For the text-containing cell, return its midpoint in (x, y) coordinate format. 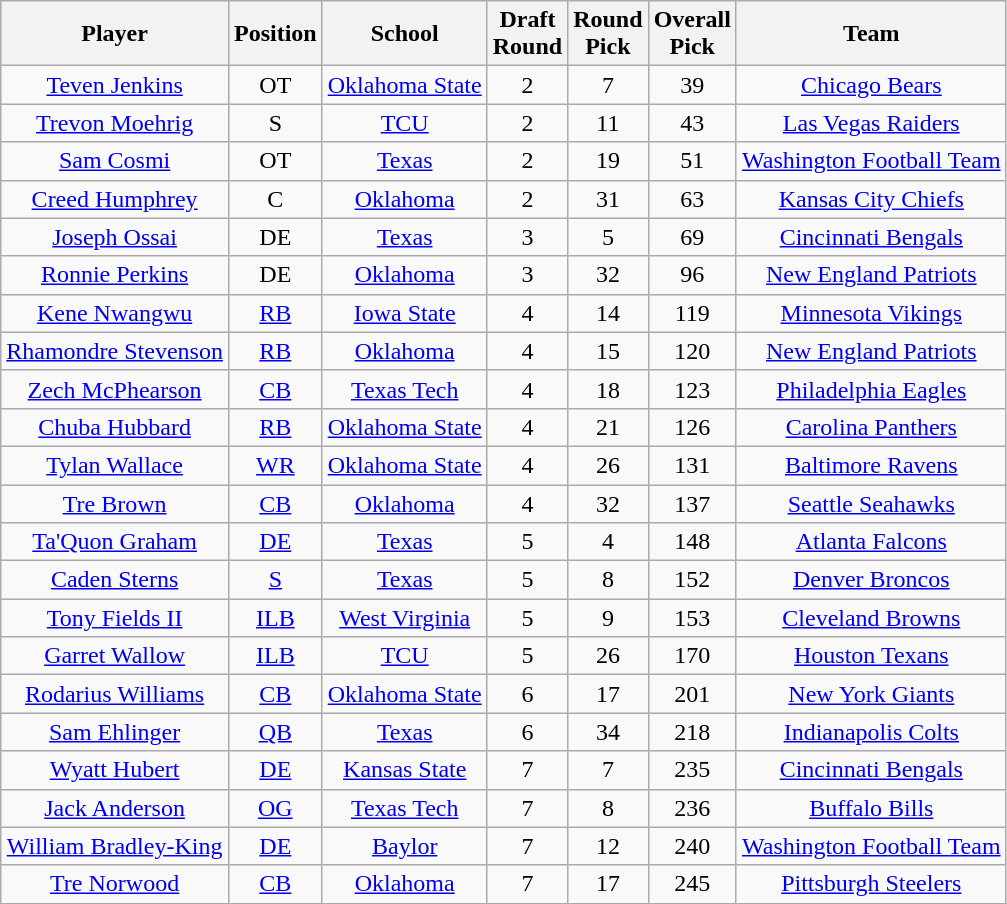
236 (692, 808)
Seattle Seahawks (871, 503)
Caden Sterns (115, 580)
Rhamondre Stevenson (115, 351)
Kansas State (404, 770)
OverallPick (692, 34)
Garret Wallow (115, 656)
Player (115, 34)
Denver Broncos (871, 580)
Tony Fields II (115, 618)
119 (692, 313)
96 (692, 275)
Baylor (404, 846)
Team (871, 34)
Chuba Hubbard (115, 427)
New York Giants (871, 694)
Pittsburgh Steelers (871, 884)
Wyatt Hubert (115, 770)
15 (608, 351)
Kene Nwangwu (115, 313)
Cleveland Browns (871, 618)
Tylan Wallace (115, 465)
201 (692, 694)
C (275, 199)
Teven Jenkins (115, 85)
Buffalo Bills (871, 808)
18 (608, 389)
Kansas City Chiefs (871, 199)
235 (692, 770)
148 (692, 542)
Indianapolis Colts (871, 732)
19 (608, 161)
Rodarius Williams (115, 694)
Carolina Panthers (871, 427)
131 (692, 465)
14 (608, 313)
Philadelphia Eagles (871, 389)
152 (692, 580)
9 (608, 618)
240 (692, 846)
Ta'Quon Graham (115, 542)
Minnesota Vikings (871, 313)
School (404, 34)
Chicago Bears (871, 85)
DraftRound (527, 34)
West Virginia (404, 618)
21 (608, 427)
218 (692, 732)
QB (275, 732)
Atlanta Falcons (871, 542)
39 (692, 85)
Jack Anderson (115, 808)
120 (692, 351)
Iowa State (404, 313)
Ronnie Perkins (115, 275)
126 (692, 427)
34 (608, 732)
153 (692, 618)
245 (692, 884)
Tre Norwood (115, 884)
WR (275, 465)
170 (692, 656)
43 (692, 123)
12 (608, 846)
51 (692, 161)
Tre Brown (115, 503)
Las Vegas Raiders (871, 123)
137 (692, 503)
RoundPick (608, 34)
Position (275, 34)
123 (692, 389)
11 (608, 123)
Trevon Moehrig (115, 123)
Sam Ehlinger (115, 732)
OG (275, 808)
63 (692, 199)
Joseph Ossai (115, 237)
Creed Humphrey (115, 199)
William Bradley-King (115, 846)
Sam Cosmi (115, 161)
31 (608, 199)
Houston Texans (871, 656)
Zech McPhearson (115, 389)
Baltimore Ravens (871, 465)
69 (692, 237)
